Return the [x, y] coordinate for the center point of the cell that contains the specified text.  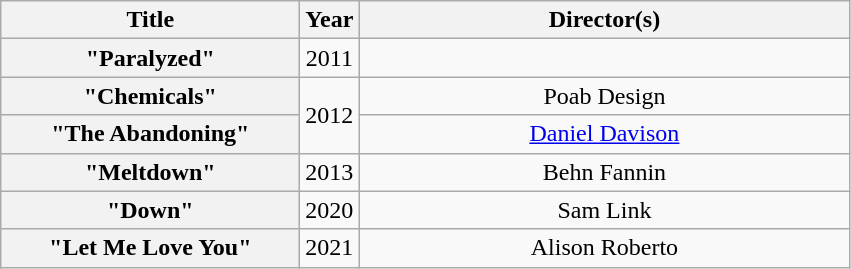
Daniel Davison [604, 134]
2020 [330, 210]
"Down" [150, 210]
Title [150, 20]
2021 [330, 248]
Sam Link [604, 210]
Alison Roberto [604, 248]
Behn Fannin [604, 172]
"Meltdown" [150, 172]
"Chemicals" [150, 96]
"The Abandoning" [150, 134]
2012 [330, 115]
Poab Design [604, 96]
2013 [330, 172]
2011 [330, 58]
"Paralyzed" [150, 58]
Director(s) [604, 20]
Year [330, 20]
"Let Me Love You" [150, 248]
